Provide the (x, y) coordinate of the cell's center where the given text is located.  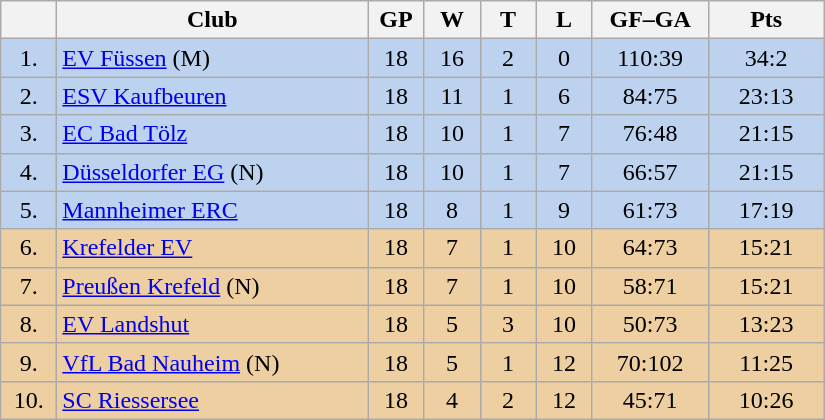
17:19 (766, 210)
Pts (766, 20)
Club (212, 20)
3. (29, 134)
13:23 (766, 324)
9. (29, 362)
9 (564, 210)
76:48 (650, 134)
11:25 (766, 362)
34:2 (766, 58)
50:73 (650, 324)
2. (29, 96)
64:73 (650, 248)
10. (29, 400)
3 (508, 324)
8 (452, 210)
4. (29, 172)
0 (564, 58)
6. (29, 248)
GP (396, 20)
SC Riessersee (212, 400)
EC Bad Tölz (212, 134)
10:26 (766, 400)
16 (452, 58)
EV Landshut (212, 324)
11 (452, 96)
VfL Bad Nauheim (N) (212, 362)
GF–GA (650, 20)
23:13 (766, 96)
8. (29, 324)
1. (29, 58)
Preußen Krefeld (N) (212, 286)
66:57 (650, 172)
5. (29, 210)
70:102 (650, 362)
110:39 (650, 58)
W (452, 20)
7. (29, 286)
4 (452, 400)
61:73 (650, 210)
Krefelder EV (212, 248)
Düsseldorfer EG (N) (212, 172)
84:75 (650, 96)
45:71 (650, 400)
T (508, 20)
ESV Kaufbeuren (212, 96)
Mannheimer ERC (212, 210)
L (564, 20)
EV Füssen (M) (212, 58)
6 (564, 96)
58:71 (650, 286)
